Locate the cell with the specified text and output its [X, Y] center coordinate. 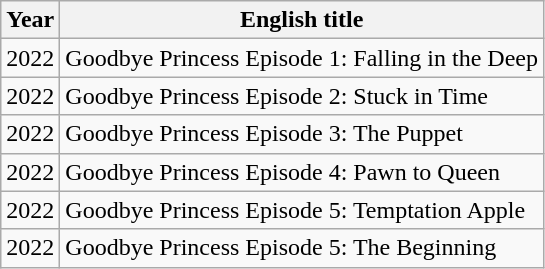
Goodbye Princess Episode 5: The Beginning [302, 248]
Goodbye Princess Episode 4: Pawn to Queen [302, 172]
Goodbye Princess Episode 3: The Puppet [302, 134]
Goodbye Princess Episode 2: Stuck in Time [302, 96]
English title [302, 20]
Goodbye Princess Episode 5: Temptation Apple [302, 210]
Goodbye Princess Episode 1: Falling in the Deep [302, 58]
Year [30, 20]
